Pinpoint the cell where the given text exists, returning its (X, Y) midpoint coordinate. 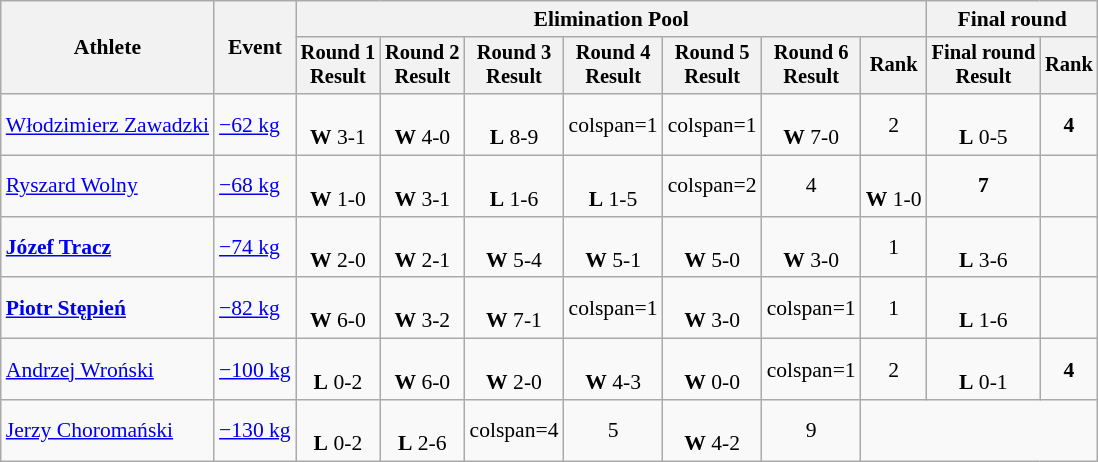
−62 kg (255, 124)
Round 2Result (422, 66)
W 3-2 (422, 308)
Piotr Stępień (108, 308)
−130 kg (255, 430)
−74 kg (255, 248)
−68 kg (255, 186)
W 0-0 (712, 370)
W 5-4 (514, 248)
W 7-0 (812, 124)
Andrzej Wroński (108, 370)
W 4-3 (614, 370)
Final round (1012, 19)
Jerzy Choromański (108, 430)
7 (984, 186)
colspan=2 (712, 186)
Józef Tracz (108, 248)
Round 3Result (514, 66)
L 8-9 (514, 124)
Ryszard Wolny (108, 186)
Elimination Pool (612, 19)
Athlete (108, 48)
colspan=4 (514, 430)
W 2-1 (422, 248)
Włodzimierz Zawadzki (108, 124)
W 5-1 (614, 248)
Round 4Result (614, 66)
W 7-1 (514, 308)
W 4-0 (422, 124)
L 0-1 (984, 370)
W 4-2 (712, 430)
L 0-5 (984, 124)
Event (255, 48)
L 1-5 (614, 186)
−82 kg (255, 308)
Final roundResult (984, 66)
Round 6Result (812, 66)
W 5-0 (712, 248)
L 3-6 (984, 248)
Round 1Result (338, 66)
5 (614, 430)
Round 5Result (712, 66)
L 2-6 (422, 430)
9 (812, 430)
−100 kg (255, 370)
